Return the [x, y] coordinate for the center point of the cell that contains the specified text.  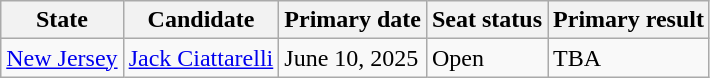
Open [486, 58]
Primary date [353, 20]
Jack Ciattarelli [201, 58]
Primary result [629, 20]
New Jersey [62, 58]
June 10, 2025 [353, 58]
TBA [629, 58]
State [62, 20]
Seat status [486, 20]
Candidate [201, 20]
